Locate the cell with the specified text and output its [x, y] center coordinate. 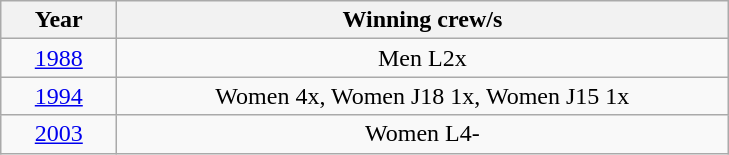
Women 4x, Women J18 1x, Women J15 1x [422, 96]
2003 [59, 134]
Women L4- [422, 134]
Winning crew/s [422, 20]
1994 [59, 96]
Men L2x [422, 58]
Year [59, 20]
1988 [59, 58]
